Return the [X, Y] coordinate for the center point of the cell that contains the specified text.  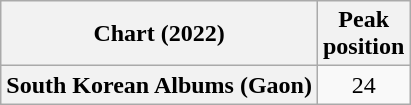
24 [363, 85]
Peakposition [363, 34]
Chart (2022) [160, 34]
South Korean Albums (Gaon) [160, 85]
